Find where the given text appears and provide that cell's center as [x, y] coordinate. 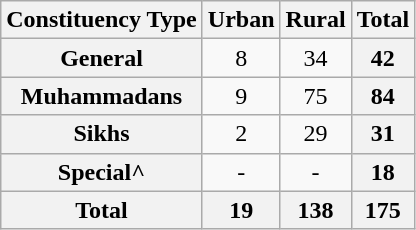
84 [383, 96]
29 [316, 134]
9 [241, 96]
Urban [241, 20]
General [102, 58]
42 [383, 58]
Muhammadans [102, 96]
2 [241, 134]
8 [241, 58]
18 [383, 172]
75 [316, 96]
19 [241, 210]
31 [383, 134]
Special^ [102, 172]
34 [316, 58]
Constituency Type [102, 20]
Rural [316, 20]
Sikhs [102, 134]
138 [316, 210]
175 [383, 210]
